Return the (x, y) coordinate for the center point of the cell that contains the specified text.  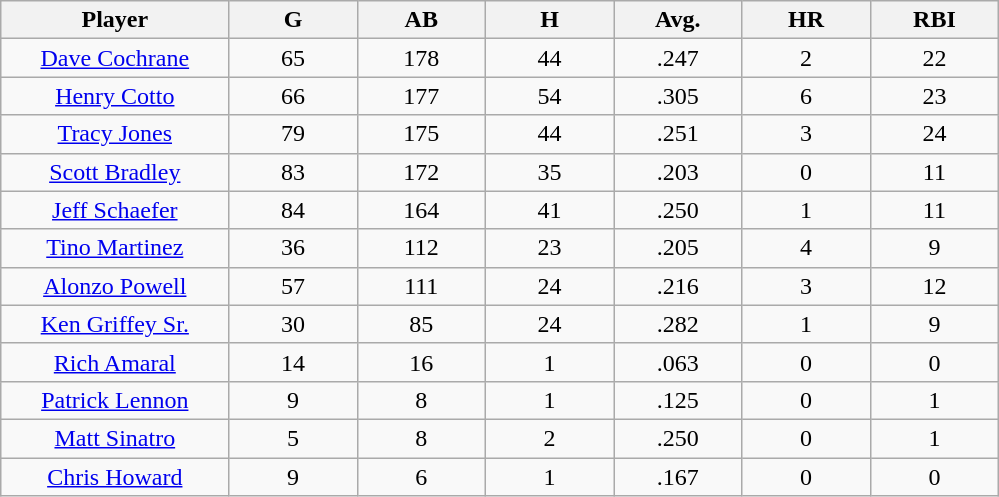
Tracy Jones (115, 134)
.247 (678, 58)
4 (806, 248)
Tino Martinez (115, 248)
RBI (934, 20)
14 (293, 362)
Alonzo Powell (115, 286)
35 (549, 172)
Chris Howard (115, 477)
Rich Amaral (115, 362)
164 (421, 210)
36 (293, 248)
83 (293, 172)
.205 (678, 248)
178 (421, 58)
16 (421, 362)
172 (421, 172)
30 (293, 324)
111 (421, 286)
175 (421, 134)
Dave Cochrane (115, 58)
Patrick Lennon (115, 400)
54 (549, 96)
Avg. (678, 20)
Jeff Schaefer (115, 210)
Matt Sinatro (115, 438)
12 (934, 286)
66 (293, 96)
Scott Bradley (115, 172)
85 (421, 324)
112 (421, 248)
Henry Cotto (115, 96)
Ken Griffey Sr. (115, 324)
5 (293, 438)
177 (421, 96)
G (293, 20)
.063 (678, 362)
22 (934, 58)
.305 (678, 96)
Player (115, 20)
H (549, 20)
41 (549, 210)
HR (806, 20)
.251 (678, 134)
.216 (678, 286)
.282 (678, 324)
.167 (678, 477)
84 (293, 210)
AB (421, 20)
57 (293, 286)
.203 (678, 172)
.125 (678, 400)
79 (293, 134)
65 (293, 58)
